Output the [x, y] coordinate of the center of the cell containing the given text.  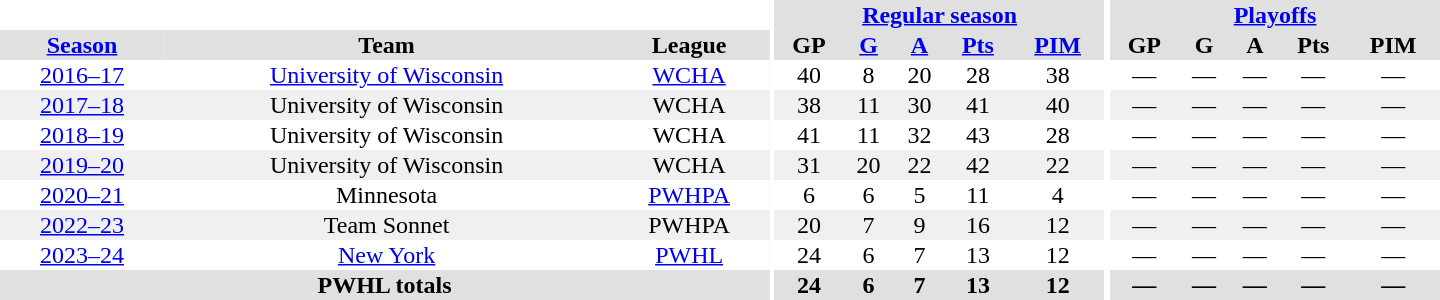
30 [920, 105]
8 [868, 75]
League [689, 45]
2020–21 [82, 195]
16 [978, 225]
2023–24 [82, 255]
31 [809, 165]
5 [920, 195]
Regular season [940, 15]
PWHL [689, 255]
2017–18 [82, 105]
43 [978, 135]
Season [82, 45]
Team Sonnet [386, 225]
32 [920, 135]
42 [978, 165]
2018–19 [82, 135]
New York [386, 255]
Team [386, 45]
2019–20 [82, 165]
Minnesota [386, 195]
9 [920, 225]
PWHL totals [384, 285]
2016–17 [82, 75]
4 [1058, 195]
2022–23 [82, 225]
Playoffs [1275, 15]
